Provide the [x, y] coordinate of the cell's center where the given text is located.  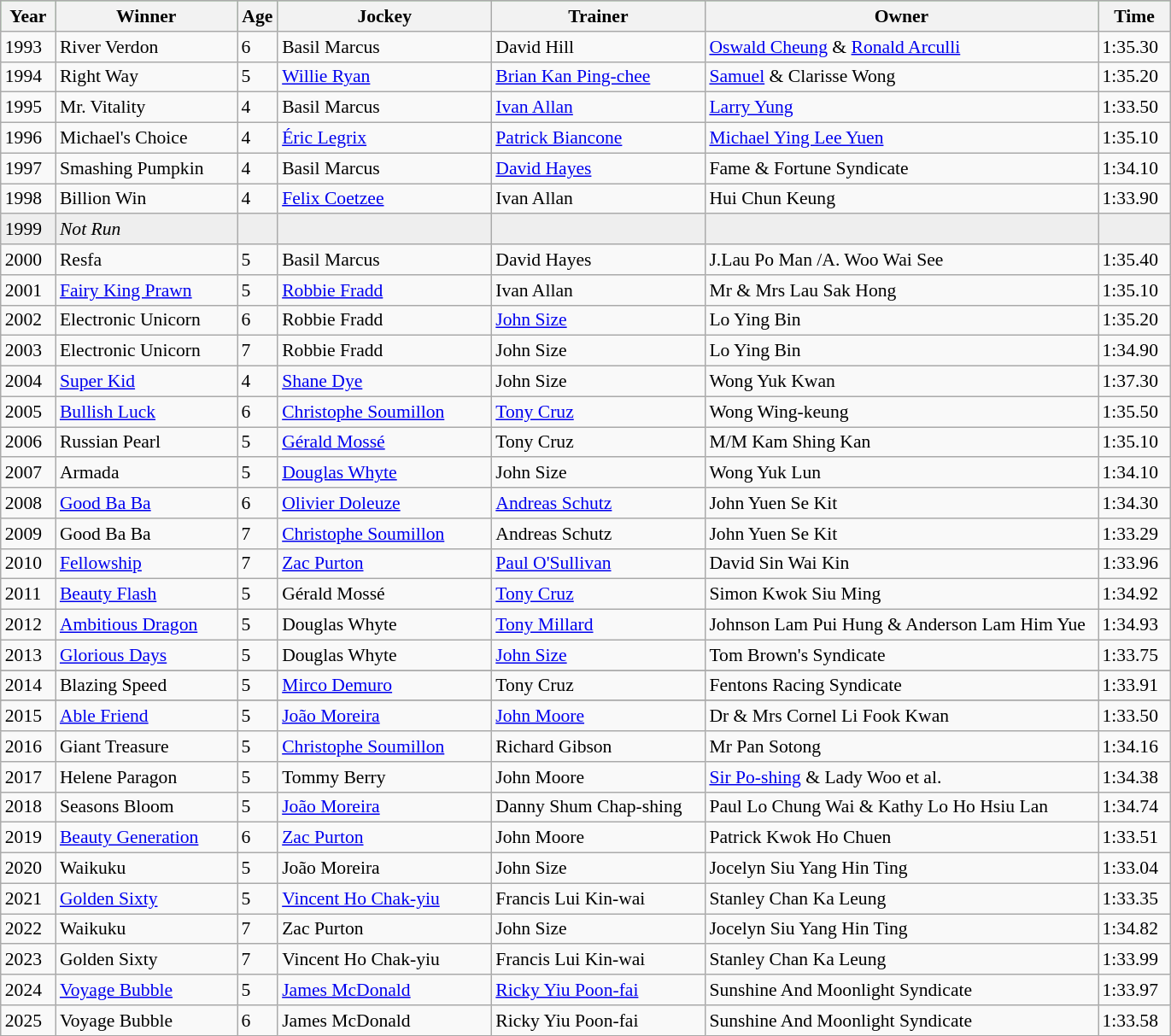
Helene Paragon [147, 777]
2003 [28, 351]
1:34.16 [1134, 746]
Brian Kan Ping-chee [598, 77]
Michael's Choice [147, 138]
Paul Lo Chung Wai & Kathy Lo Ho Hsiu Lan [901, 807]
1:33.04 [1134, 869]
David Hill [598, 47]
1:33.96 [1134, 564]
2010 [28, 564]
2015 [28, 717]
2022 [28, 929]
Richard Gibson [598, 746]
Beauty Generation [147, 838]
Tony Millard [598, 625]
Tommy Berry [384, 777]
Johnson Lam Pui Hung & Anderson Lam Him Yue [901, 625]
Samuel & Clarisse Wong [901, 77]
2004 [28, 382]
1:35.50 [1134, 412]
Jockey [384, 16]
1:34.90 [1134, 351]
Larry Yung [901, 108]
1996 [28, 138]
1:34.92 [1134, 594]
Dr & Mrs Cornel Li Fook Kwan [901, 717]
Sir Po-shing & Lady Woo et al. [901, 777]
Simon Kwok Siu Ming [901, 594]
Super Kid [147, 382]
1:33.97 [1134, 990]
2006 [28, 442]
Wong Wing-keung [901, 412]
2024 [28, 990]
2001 [28, 290]
River Verdon [147, 47]
Mirco Demuro [384, 686]
1:33.91 [1134, 686]
Oswald Cheung & Ronald Arculli [901, 47]
1999 [28, 230]
1:33.90 [1134, 199]
Beauty Flash [147, 594]
2013 [28, 655]
Mr & Mrs Lau Sak Hong [901, 290]
1:34.82 [1134, 929]
1:35.40 [1134, 260]
1993 [28, 47]
2005 [28, 412]
2025 [28, 1021]
1:34.74 [1134, 807]
Shane Dye [384, 382]
1:33.35 [1134, 898]
Age [258, 16]
Hui Chun Keung [901, 199]
Trainer [598, 16]
Right Way [147, 77]
Ambitious Dragon [147, 625]
Winner [147, 16]
Patrick Biancone [598, 138]
2018 [28, 807]
Patrick Kwok Ho Chuen [901, 838]
2008 [28, 503]
Time [1134, 16]
Willie Ryan [384, 77]
Resfa [147, 260]
2016 [28, 746]
2014 [28, 686]
2011 [28, 594]
2019 [28, 838]
M/M Kam Shing Kan [901, 442]
2023 [28, 960]
2020 [28, 869]
1:33.75 [1134, 655]
Smashing Pumpkin [147, 168]
Fellowship [147, 564]
Able Friend [147, 717]
Blazing Speed [147, 686]
Danny Shum Chap-shing [598, 807]
Wong Yuk Lun [901, 473]
2021 [28, 898]
Fentons Racing Syndicate [901, 686]
1:37.30 [1134, 382]
Mr Pan Sotong [901, 746]
Michael Ying Lee Yuen [901, 138]
2009 [28, 534]
Fairy King Prawn [147, 290]
Not Run [147, 230]
1994 [28, 77]
2000 [28, 260]
1995 [28, 108]
1998 [28, 199]
1:33.29 [1134, 534]
1:33.58 [1134, 1021]
1:33.99 [1134, 960]
2002 [28, 320]
Year [28, 16]
Éric Legrix [384, 138]
Fame & Fortune Syndicate [901, 168]
2007 [28, 473]
1:34.93 [1134, 625]
Bullish Luck [147, 412]
Armada [147, 473]
David Sin Wai Kin [901, 564]
Russian Pearl [147, 442]
Seasons Bloom [147, 807]
1:34.38 [1134, 777]
1:33.51 [1134, 838]
1997 [28, 168]
Olivier Doleuze [384, 503]
Wong Yuk Kwan [901, 382]
Giant Treasure [147, 746]
2012 [28, 625]
Paul O'Sullivan [598, 564]
Felix Coetzee [384, 199]
Billion Win [147, 199]
Mr. Vitality [147, 108]
1:34.30 [1134, 503]
Owner [901, 16]
2017 [28, 777]
Tom Brown's Syndicate [901, 655]
1:35.30 [1134, 47]
J.Lau Po Man /A. Woo Wai See [901, 260]
Glorious Days [147, 655]
